Locate the cell with the specified text and output its [x, y] center coordinate. 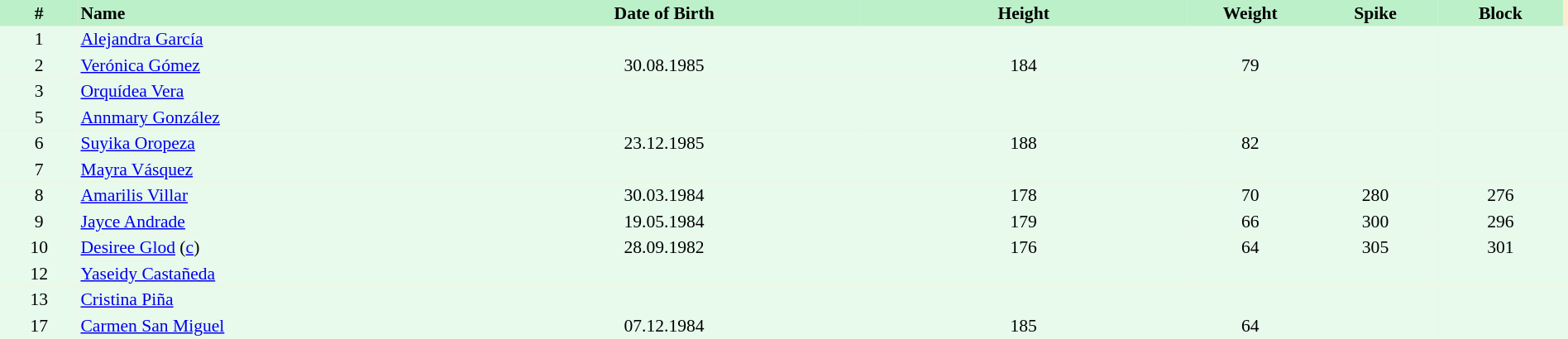
5 [39, 117]
Mayra Vásquez [273, 169]
301 [1500, 248]
Name [273, 13]
Desiree Glod (c) [273, 248]
79 [1250, 65]
Height [1024, 13]
1 [39, 40]
Alejandra García [273, 40]
13 [39, 299]
9 [39, 222]
Weight [1250, 13]
30.03.1984 [664, 195]
Annmary González [273, 117]
276 [1500, 195]
30.08.1985 [664, 65]
2 [39, 65]
Jayce Andrade [273, 222]
300 [1374, 222]
188 [1024, 144]
305 [1374, 248]
23.12.1985 [664, 144]
Amarilis Villar [273, 195]
66 [1250, 222]
# [39, 13]
296 [1500, 222]
185 [1024, 326]
176 [1024, 248]
17 [39, 326]
Yaseidy Castañeda [273, 274]
8 [39, 195]
6 [39, 144]
Spike [1374, 13]
Verónica Gómez [273, 65]
Suyika Oropeza [273, 144]
3 [39, 91]
280 [1374, 195]
28.09.1982 [664, 248]
70 [1250, 195]
07.12.1984 [664, 326]
12 [39, 274]
184 [1024, 65]
178 [1024, 195]
7 [39, 169]
Block [1500, 13]
Cristina Piña [273, 299]
82 [1250, 144]
179 [1024, 222]
Date of Birth [664, 13]
10 [39, 248]
19.05.1984 [664, 222]
Orquídea Vera [273, 91]
Carmen San Miguel [273, 326]
